Output the (x, y) coordinate of the center of the cell containing the given text.  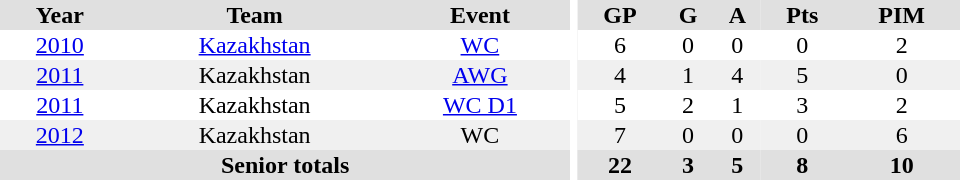
Team (255, 15)
Year (60, 15)
G (688, 15)
2012 (60, 135)
Event (480, 15)
7 (620, 135)
AWG (480, 75)
2010 (60, 45)
22 (620, 165)
PIM (902, 15)
A (737, 15)
10 (902, 165)
WC D1 (480, 105)
Senior totals (285, 165)
Pts (802, 15)
GP (620, 15)
8 (802, 165)
